Extract the [x, y] coordinate from the center of the cell holding the provided text.  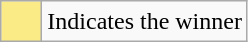
Indicates the winner [145, 22]
